Extract the (X, Y) coordinate from the center of the cell holding the provided text.  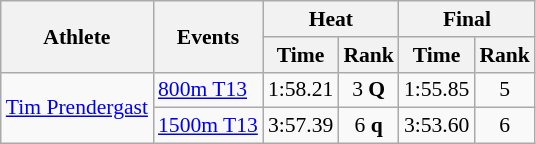
800m T13 (208, 90)
3:53.60 (436, 126)
Athlete (77, 36)
5 (504, 90)
6 (504, 126)
1:55.85 (436, 90)
Heat (331, 19)
3 Q (368, 90)
Events (208, 36)
1500m T13 (208, 126)
Final (467, 19)
1:58.21 (300, 90)
3:57.39 (300, 126)
Tim Prendergast (77, 108)
6 q (368, 126)
